Search for the cell housing the specified text and yield its (X, Y) center coordinate. 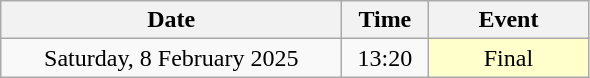
Event (508, 20)
13:20 (385, 58)
Time (385, 20)
Saturday, 8 February 2025 (172, 58)
Final (508, 58)
Date (172, 20)
